Return (x, y) of the center of cell containing provided text 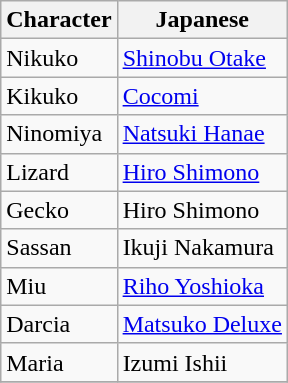
Ikuji Nakamura (202, 248)
Ninomiya (59, 134)
Miu (59, 286)
Darcia (59, 324)
Cocomi (202, 96)
Shinobu Otake (202, 58)
Kikuko (59, 96)
Natsuki Hanae (202, 134)
Nikuko (59, 58)
Sassan (59, 248)
Japanese (202, 20)
Riho Yoshioka (202, 286)
Matsuko Deluxe (202, 324)
Lizard (59, 172)
Gecko (59, 210)
Character (59, 20)
Izumi Ishii (202, 362)
Maria (59, 362)
